Provide the (X, Y) coordinate of the cell's center where the given text is located.  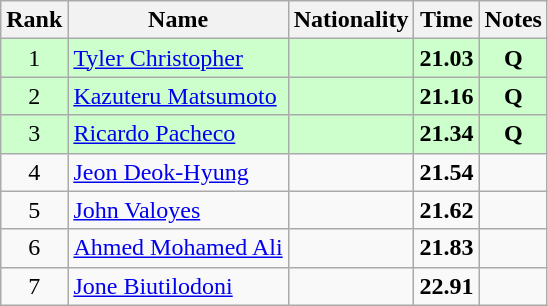
7 (34, 286)
John Valoyes (178, 210)
Notes (513, 20)
Jeon Deok-Hyung (178, 172)
Nationality (351, 20)
22.91 (446, 286)
21.03 (446, 58)
Name (178, 20)
21.62 (446, 210)
Rank (34, 20)
1 (34, 58)
Kazuteru Matsumoto (178, 96)
21.34 (446, 134)
Ahmed Mohamed Ali (178, 248)
2 (34, 96)
Tyler Christopher (178, 58)
21.16 (446, 96)
3 (34, 134)
6 (34, 248)
5 (34, 210)
21.54 (446, 172)
4 (34, 172)
Jone Biutilodoni (178, 286)
21.83 (446, 248)
Time (446, 20)
Ricardo Pacheco (178, 134)
